Search for the cell housing the specified text and yield its [X, Y] center coordinate. 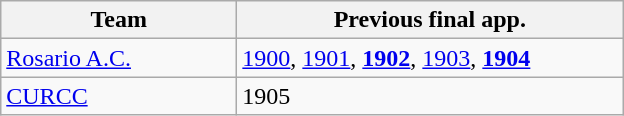
CURCC [119, 96]
Team [119, 20]
Previous final app. [430, 20]
1900, 1901, 1902, 1903, 1904 [430, 58]
Rosario A.C. [119, 58]
1905 [430, 96]
